Identify which cell holds the provided text, then report its [X, Y] central coordinate. 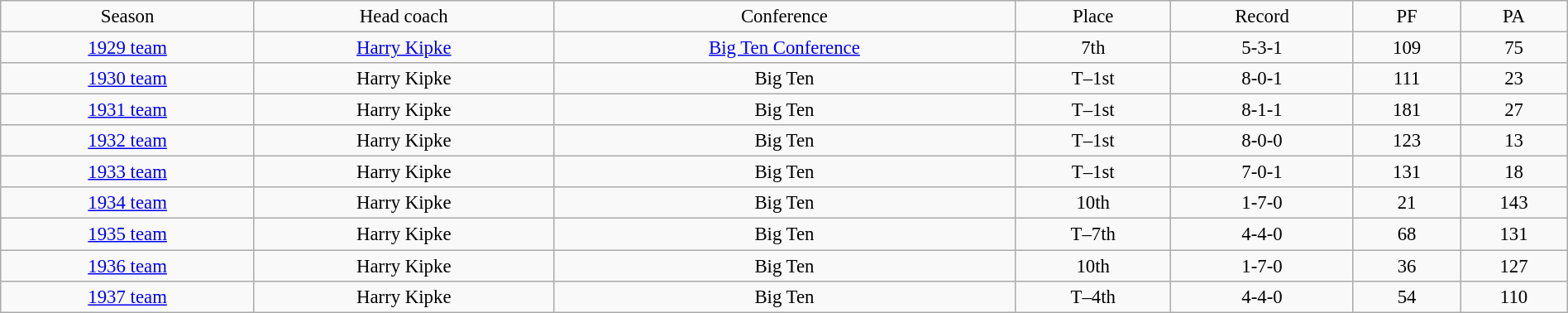
T–4th [1093, 296]
127 [1513, 266]
Conference [784, 17]
7-0-1 [1262, 172]
111 [1406, 79]
143 [1513, 203]
68 [1406, 234]
109 [1406, 48]
23 [1513, 79]
1931 team [127, 110]
7th [1093, 48]
1932 team [127, 141]
Season [127, 17]
54 [1406, 296]
PF [1406, 17]
PA [1513, 17]
8-0-1 [1262, 79]
27 [1513, 110]
5-3-1 [1262, 48]
1936 team [127, 266]
1934 team [127, 203]
T–7th [1093, 234]
Big Ten Conference [784, 48]
1935 team [127, 234]
110 [1513, 296]
1937 team [127, 296]
8-1-1 [1262, 110]
1930 team [127, 79]
1933 team [127, 172]
Place [1093, 17]
8-0-0 [1262, 141]
13 [1513, 141]
1929 team [127, 48]
36 [1406, 266]
Record [1262, 17]
21 [1406, 203]
123 [1406, 141]
75 [1513, 48]
18 [1513, 172]
Head coach [404, 17]
181 [1406, 110]
